Output the [X, Y] coordinate of the center of the cell containing the given text.  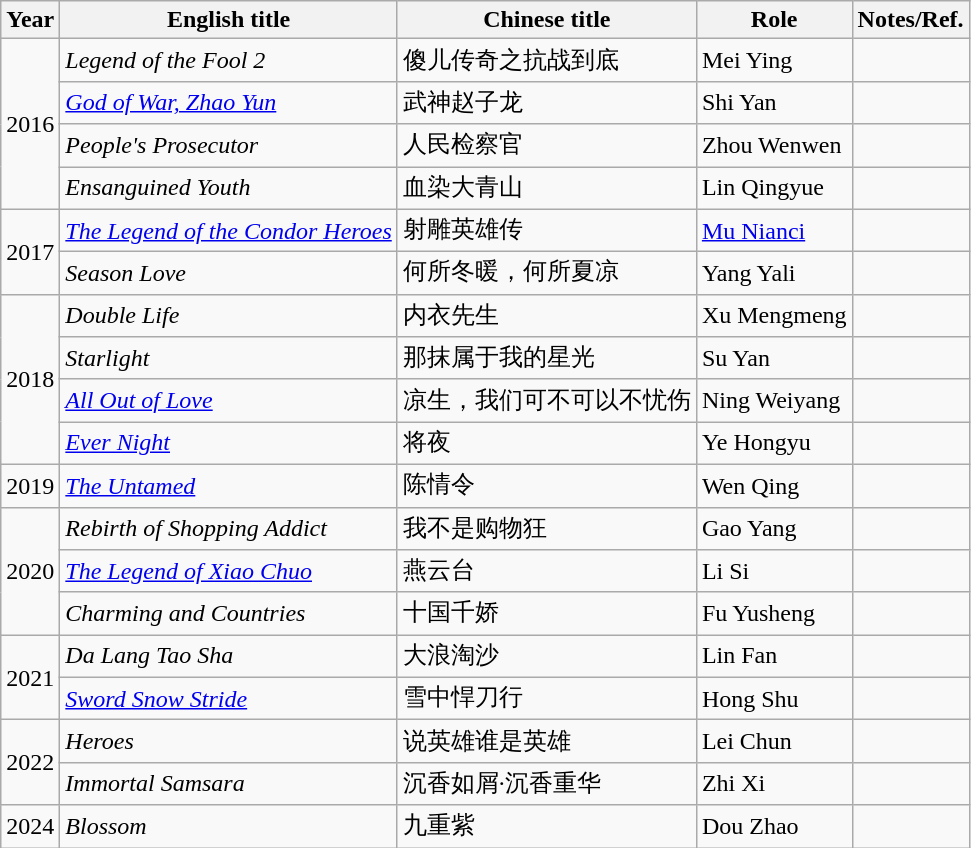
Chinese title [546, 20]
那抹属于我的星光 [546, 358]
将夜 [546, 444]
Su Yan [774, 358]
Starlight [228, 358]
Yang Yali [774, 274]
Sword Snow Stride [228, 698]
English title [228, 20]
Wen Qing [774, 486]
Li Si [774, 572]
凉生，我们可不可以不忧伤 [546, 400]
燕云台 [546, 572]
2024 [30, 826]
Zhou Wenwen [774, 146]
Da Lang Tao Sha [228, 656]
Dou Zhao [774, 826]
沉香如屑·沉香重华 [546, 784]
2019 [30, 486]
2021 [30, 678]
The Legend of Xiao Chuo [228, 572]
Year [30, 20]
武神赵子龙 [546, 102]
Ning Weiyang [774, 400]
Immortal Samsara [228, 784]
血染大青山 [546, 188]
大浪淘沙 [546, 656]
Legend of the Fool 2 [228, 60]
我不是购物狂 [546, 528]
2017 [30, 252]
The Untamed [228, 486]
Lei Chun [774, 742]
内衣先生 [546, 316]
Ye Hongyu [774, 444]
2018 [30, 379]
God of War, Zhao Yun [228, 102]
Fu Yusheng [774, 614]
Lin Fan [774, 656]
Double Life [228, 316]
十国千娇 [546, 614]
九重紫 [546, 826]
The Legend of the Condor Heroes [228, 230]
2016 [30, 124]
2022 [30, 762]
Mei Ying [774, 60]
说英雄谁是英雄 [546, 742]
All Out of Love [228, 400]
傻儿传奇之抗战到底 [546, 60]
Zhi Xi [774, 784]
雪中悍刀行 [546, 698]
人民检察官 [546, 146]
Mu Nianci [774, 230]
陈情令 [546, 486]
Ever Night [228, 444]
Shi Yan [774, 102]
Rebirth of Shopping Addict [228, 528]
射雕英雄传 [546, 230]
2020 [30, 571]
何所冬暖，何所夏凉 [546, 274]
People's Prosecutor [228, 146]
Blossom [228, 826]
Ensanguined Youth [228, 188]
Heroes [228, 742]
Season Love [228, 274]
Charming and Countries [228, 614]
Role [774, 20]
Xu Mengmeng [774, 316]
Gao Yang [774, 528]
Notes/Ref. [910, 20]
Hong Shu [774, 698]
Lin Qingyue [774, 188]
